Search for the cell housing the specified text and yield its (x, y) center coordinate. 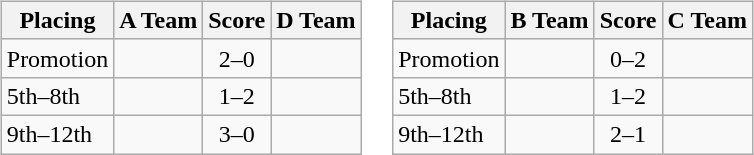
0–2 (628, 58)
A Team (158, 20)
3–0 (237, 134)
D Team (316, 20)
2–1 (628, 134)
2–0 (237, 58)
C Team (707, 20)
B Team (550, 20)
